Locate the cell with the specified text and output its (X, Y) center coordinate. 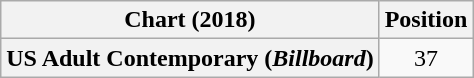
Position (426, 20)
US Adult Contemporary (Billboard) (190, 58)
Chart (2018) (190, 20)
37 (426, 58)
